Detect which cell encompasses the target text, then output its (x, y) center coordinate. 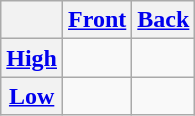
Front (98, 20)
High (32, 58)
Back (164, 20)
Low (32, 96)
